Output the [x, y] coordinate of the center of the cell containing the given text.  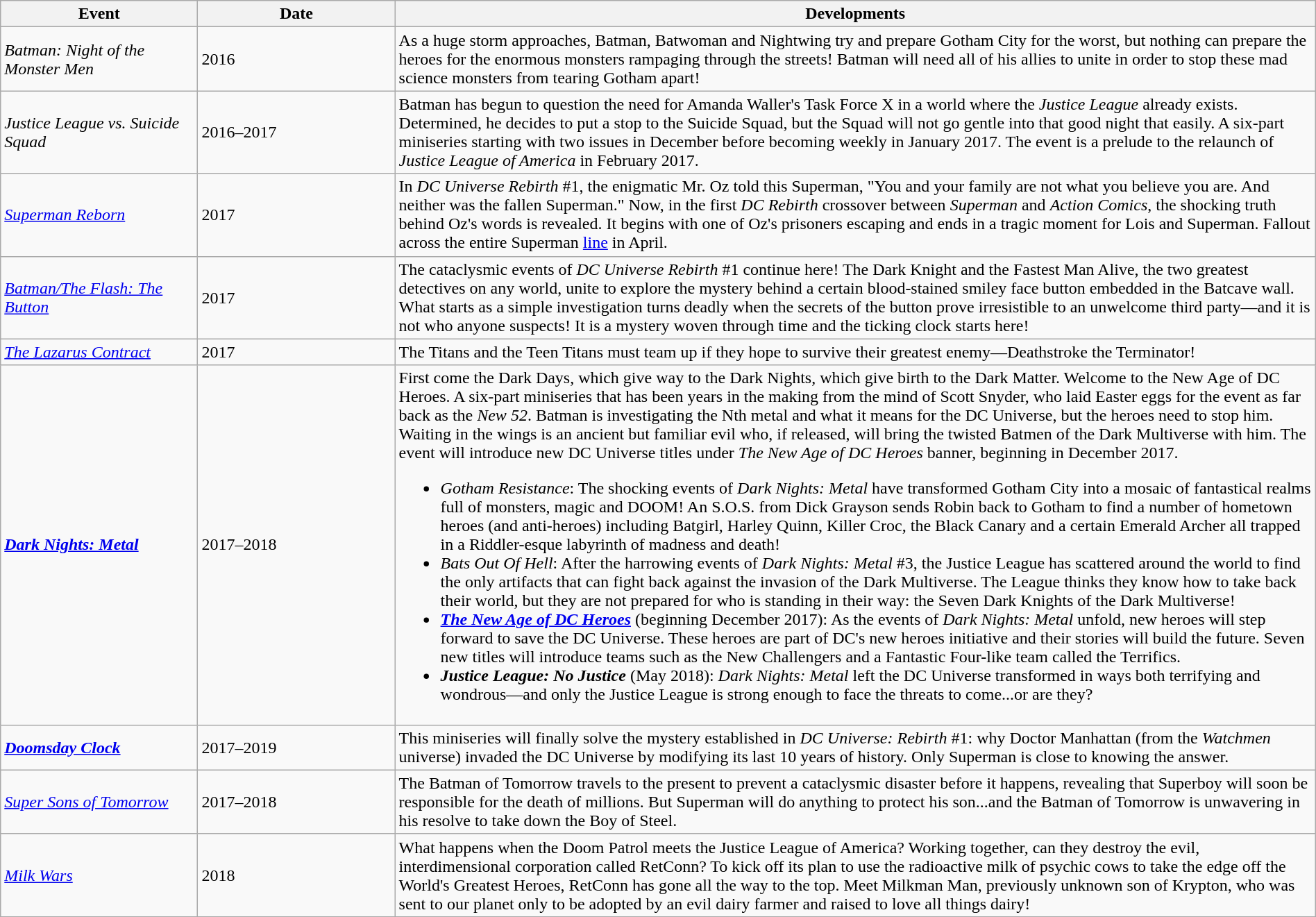
2017–2019 [296, 747]
Date [296, 14]
2018 [296, 875]
Justice League vs. Suicide Squad [99, 132]
The Titans and the Teen Titans must team up if they hope to survive their greatest enemy—Deathstroke the Terminator! [855, 352]
The Lazarus Contract [99, 352]
Dark Nights: Metal [99, 545]
Doomsday Clock [99, 747]
2016–2017 [296, 132]
2016 [296, 59]
Batman: Night of the Monster Men [99, 59]
Developments [855, 14]
Event [99, 14]
Milk Wars [99, 875]
Superman Reborn [99, 215]
Batman/The Flash: The Button [99, 297]
Super Sons of Tomorrow [99, 802]
